Return the (x, y) coordinate for the center point of the cell that contains the specified text.  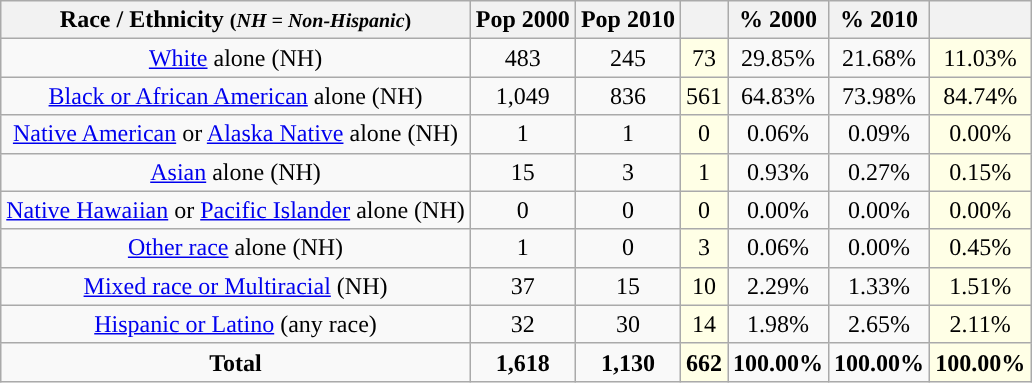
2.11% (980, 324)
Hispanic or Latino (any race) (236, 324)
1,130 (628, 362)
White alone (NH) (236, 58)
Total (236, 362)
% 2010 (880, 20)
10 (704, 286)
483 (522, 58)
1,618 (522, 362)
32 (522, 324)
0.15% (980, 172)
14 (704, 324)
2.65% (880, 324)
84.74% (980, 96)
1.51% (980, 286)
836 (628, 96)
64.83% (778, 96)
29.85% (778, 58)
1.33% (880, 286)
Pop 2010 (628, 20)
Native Hawaiian or Pacific Islander alone (NH) (236, 210)
0.27% (880, 172)
245 (628, 58)
21.68% (880, 58)
1,049 (522, 96)
73.98% (880, 96)
662 (704, 362)
561 (704, 96)
2.29% (778, 286)
Pop 2000 (522, 20)
Black or African American alone (NH) (236, 96)
Mixed race or Multiracial (NH) (236, 286)
0.09% (880, 134)
Asian alone (NH) (236, 172)
0.93% (778, 172)
11.03% (980, 58)
73 (704, 58)
Other race alone (NH) (236, 248)
0.45% (980, 248)
% 2000 (778, 20)
30 (628, 324)
Native American or Alaska Native alone (NH) (236, 134)
Race / Ethnicity (NH = Non-Hispanic) (236, 20)
37 (522, 286)
1.98% (778, 324)
